Extract the (x, y) coordinate from the center of the cell holding the provided text.  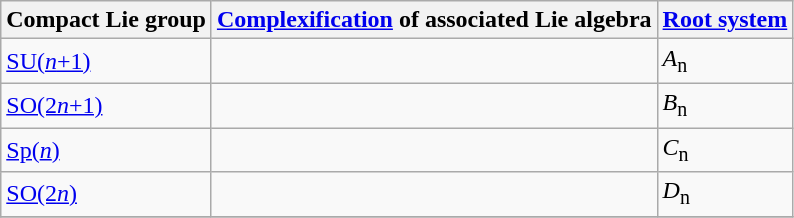
Dn (725, 194)
Bn (725, 105)
SO(2n) (106, 194)
Sp(n) (106, 150)
Root system (725, 20)
An (725, 61)
Compact Lie group (106, 20)
Cn (725, 150)
Complexification of associated Lie algebra (434, 20)
SU(n+1) (106, 61)
SO(2n+1) (106, 105)
